Capture the cell that displays the provided text and extract its (X, Y) central coordinate. 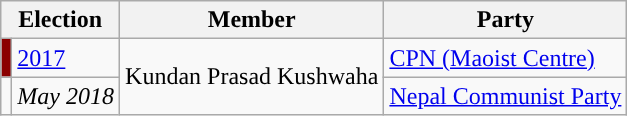
Kundan Prasad Kushwaha (252, 77)
Election (60, 20)
Member (252, 20)
May 2018 (66, 96)
CPN (Maoist Centre) (506, 58)
Party (506, 20)
2017 (66, 58)
Nepal Communist Party (506, 96)
